For the text-containing cell, return its midpoint in (X, Y) coordinate format. 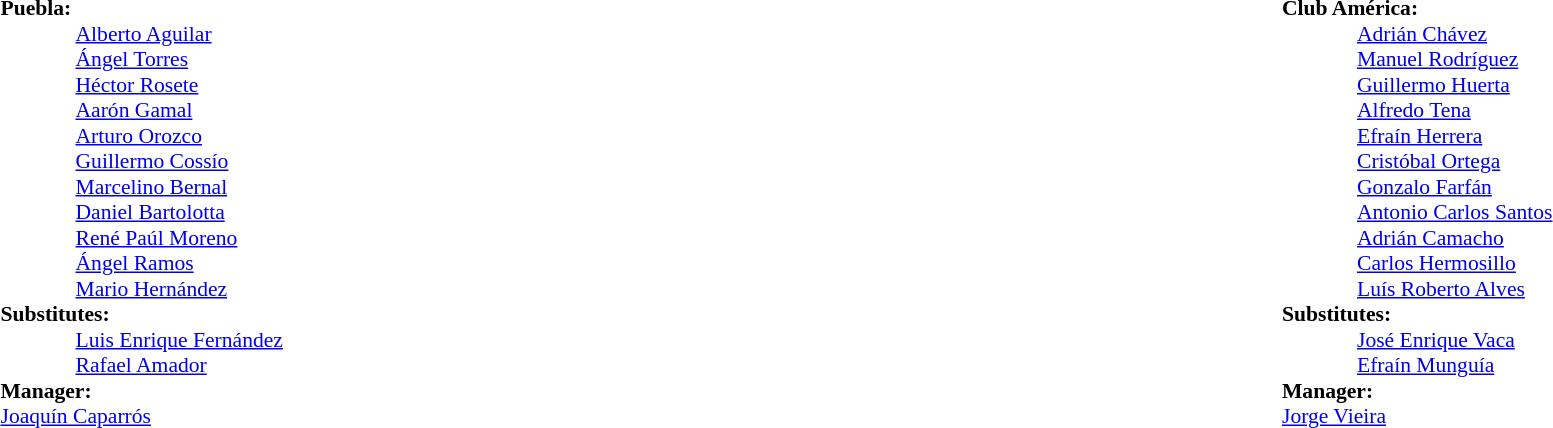
Héctor Rosete (180, 85)
Guillermo Huerta (1454, 85)
Daniel Bartolotta (180, 213)
Arturo Orozco (180, 136)
Efraín Munguía (1454, 365)
Alfredo Tena (1454, 111)
Ángel Ramos (180, 263)
Carlos Hermosillo (1454, 263)
Luís Roberto Alves (1454, 289)
Marcelino Bernal (180, 187)
Cristóbal Ortega (1454, 161)
Gonzalo Farfán (1454, 187)
Luis Enrique Fernández (180, 340)
Rafael Amador (180, 365)
Ángel Torres (180, 59)
Adrián Camacho (1454, 238)
Adrián Chávez (1454, 34)
Antonio Carlos Santos (1454, 213)
Aarón Gamal (180, 111)
José Enrique Vaca (1454, 340)
René Paúl Moreno (180, 238)
Manuel Rodríguez (1454, 59)
Mario Hernández (180, 289)
Guillermo Cossío (180, 161)
Alberto Aguilar (180, 34)
Efraín Herrera (1454, 136)
